Scan for the cell matching the given text and deliver its [X, Y] coordinate at center. 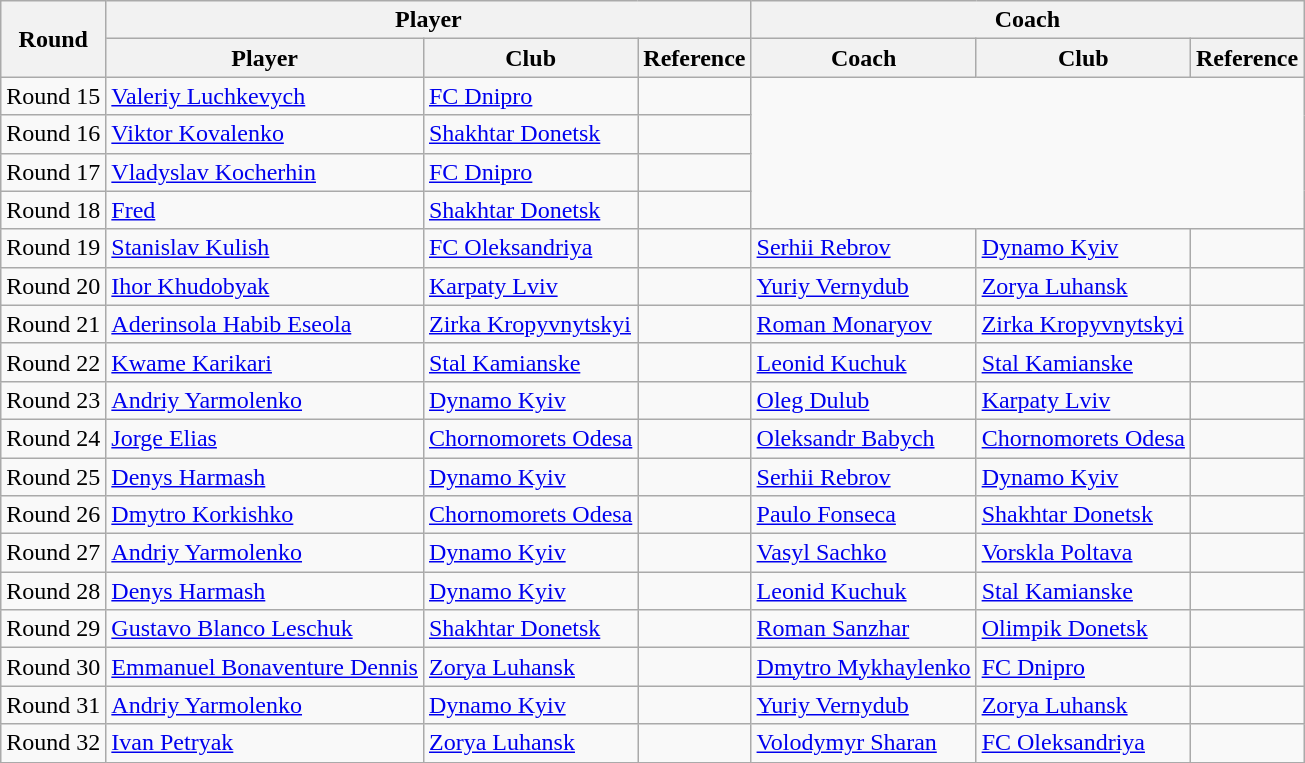
Ihor Khudobyak [265, 286]
Dmytro Mykhaylenko [864, 667]
Dmytro Korkishko [265, 515]
Round 24 [54, 438]
Ivan Petryak [265, 743]
Aderinsola Habib Eseola [265, 324]
Vorskla Poltava [1083, 553]
Stanislav Kulish [265, 248]
Jorge Elias [265, 438]
Round 21 [54, 324]
Round 22 [54, 362]
Round 32 [54, 743]
Round 17 [54, 172]
Round 19 [54, 248]
Valeriy Luchkevych [265, 96]
Olimpik Donetsk [1083, 629]
Round 25 [54, 477]
Gustavo Blanco Leschuk [265, 629]
Viktor Kovalenko [265, 134]
Round 18 [54, 210]
Paulo Fonseca [864, 515]
Roman Monaryov [864, 324]
Round 26 [54, 515]
Emmanuel Bonaventure Dennis [265, 667]
Round 23 [54, 400]
Oleg Dulub [864, 400]
Fred [265, 210]
Vasyl Sachko [864, 553]
Volodymyr Sharan [864, 743]
Round [54, 39]
Round 29 [54, 629]
Round 28 [54, 591]
Roman Sanzhar [864, 629]
Round 20 [54, 286]
Round 31 [54, 705]
Oleksandr Babych [864, 438]
Round 30 [54, 667]
Round 27 [54, 553]
Round 16 [54, 134]
Kwame Karikari [265, 362]
Vladyslav Kocherhin [265, 172]
Round 15 [54, 96]
